Detect which cell encompasses the target text, then output its (x, y) center coordinate. 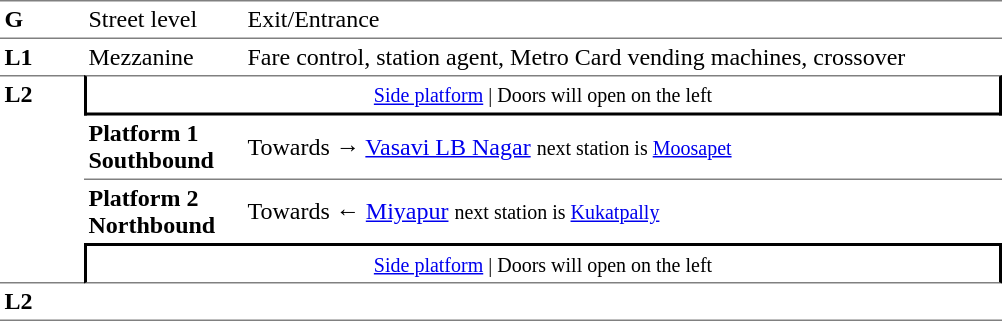
Towards → Vasavi LB Nagar next station is Moosapet (622, 148)
Exit/Entrance (622, 20)
Street level (164, 20)
Fare control, station agent, Metro Card vending machines, crossover (622, 57)
G (42, 20)
L2 (42, 179)
Platform 2Northbound (164, 212)
Platform 1Southbound (164, 148)
Towards ← Miyapur next station is Kukatpally (622, 212)
Mezzanine (164, 57)
L1 (42, 57)
